Output the (x, y) coordinate of the center of the cell containing the given text.  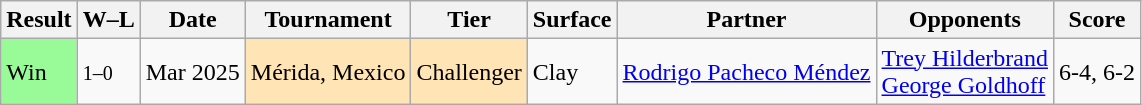
Rodrigo Pacheco Méndez (746, 72)
6-4, 6-2 (1098, 72)
Mar 2025 (192, 72)
Surface (572, 20)
W–L (108, 20)
Clay (572, 72)
Opponents (964, 20)
Tier (469, 20)
1–0 (108, 72)
Tournament (328, 20)
Challenger (469, 72)
Mérida, Mexico (328, 72)
Result (39, 20)
Partner (746, 20)
Win (39, 72)
Date (192, 20)
Score (1098, 20)
Trey Hilderbrand George Goldhoff (964, 72)
